Output the [X, Y] coordinate of the center of the cell containing the given text.  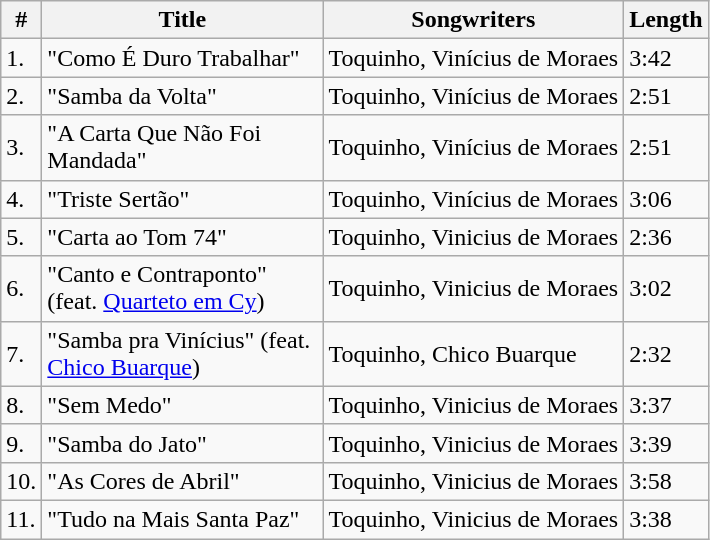
"Triste Sertão" [182, 199]
Toquinho, Chico Buarque [474, 354]
10. [22, 481]
3:58 [666, 481]
# [22, 20]
5. [22, 237]
"Samba do Jato" [182, 443]
3:38 [666, 519]
7. [22, 354]
2. [22, 96]
Songwriters [474, 20]
8. [22, 405]
11. [22, 519]
4. [22, 199]
3:02 [666, 288]
3. [22, 148]
"Como É Duro Trabalhar" [182, 58]
"Samba da Volta" [182, 96]
3:39 [666, 443]
6. [22, 288]
3:06 [666, 199]
"Tudo na Mais Santa Paz" [182, 519]
"Carta ao Tom 74" [182, 237]
Title [182, 20]
"A Carta Que Não Foi Mandada" [182, 148]
1. [22, 58]
3:42 [666, 58]
"Canto e Contraponto" (feat. Quarteto em Cy) [182, 288]
"Sem Medo" [182, 405]
"Samba pra Vinícius" (feat. Chico Buarque) [182, 354]
Length [666, 20]
2:36 [666, 237]
3:37 [666, 405]
9. [22, 443]
2:32 [666, 354]
"As Cores de Abril" [182, 481]
